For the text-containing cell, return its midpoint in [x, y] coordinate format. 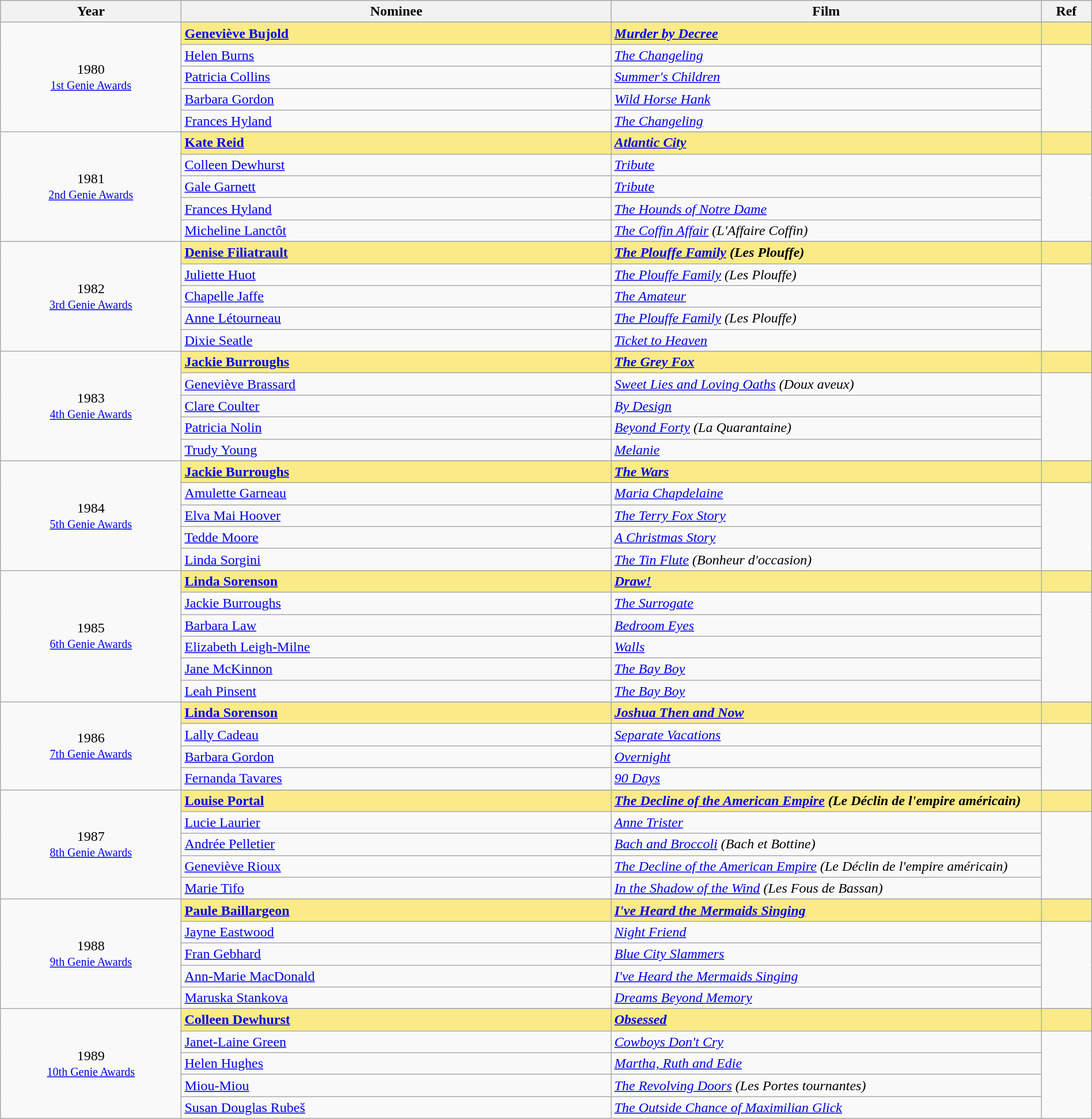
Lucie Laurier [396, 822]
Anne Létourneau [396, 318]
The Hounds of Notre Dame [826, 208]
The Grey Fox [826, 362]
Maria Chapdelaine [826, 494]
Helen Hughes [396, 1064]
Geneviève Bujold [396, 33]
Nominee [396, 12]
Jane McKinnon [396, 669]
1986 7th Genie Awards [91, 746]
Atlantic City [826, 143]
Martha, Ruth and Edie [826, 1064]
Barbara Law [396, 625]
Kate Reid [396, 143]
Leah Pinsent [396, 691]
Dreams Beyond Memory [826, 998]
The Amateur [826, 297]
A Christmas Story [826, 537]
Elva Mai Hoover [396, 515]
The Tin Flute (Bonheur d'occasion) [826, 559]
Tedde Moore [396, 537]
Wild Horse Hank [826, 99]
Paule Baillargeon [396, 910]
1985 6th Genie Awards [91, 636]
The Surrogate [826, 603]
Dixie Seatle [396, 340]
Linda Sorgini [396, 559]
Blue City Slammers [826, 954]
Patricia Collins [396, 77]
Bedroom Eyes [826, 625]
Year [91, 12]
Anne Trister [826, 822]
Chapelle Jaffe [396, 297]
Marie Tifo [396, 888]
Gale Garnett [396, 187]
Clare Coulter [396, 406]
Louise Portal [396, 801]
Cowboys Don't Cry [826, 1042]
Juliette Huot [396, 275]
By Design [826, 406]
90 Days [826, 779]
The Outside Chance of Maximilian Glick [826, 1107]
1984 5th Genie Awards [91, 515]
1988 9th Genie Awards [91, 954]
Joshua Then and Now [826, 713]
Ann-Marie MacDonald [396, 976]
Fran Gebhard [396, 954]
Separate Vacations [826, 735]
Geneviève Brassard [396, 384]
Night Friend [826, 932]
1989 10th Genie Awards [91, 1064]
Miou-Miou [396, 1086]
Janet-Laine Green [396, 1042]
1982 3rd Genie Awards [91, 296]
Walls [826, 647]
Lally Cadeau [396, 735]
Melanie [826, 450]
Andrée Pelletier [396, 844]
The Coffin Affair (L'Affaire Coffin) [826, 230]
Helen Burns [396, 55]
The Revolving Doors (Les Portes tournantes) [826, 1086]
1987 8th Genie Awards [91, 844]
Ref [1067, 12]
Fernanda Tavares [396, 779]
Elizabeth Leigh-Milne [396, 647]
Bach and Broccoli (Bach et Bottine) [826, 844]
Overnight [826, 757]
Murder by Decree [826, 33]
1980 1st Genie Awards [91, 77]
The Wars [826, 472]
Patricia Nolin [396, 428]
Susan Douglas Rubeš [396, 1107]
The Terry Fox Story [826, 515]
In the Shadow of the Wind (Les Fous de Bassan) [826, 888]
Summer's Children [826, 77]
Geneviève Rioux [396, 866]
Maruska Stankova [396, 998]
Film [826, 12]
1981 2nd Genie Awards [91, 187]
Jayne Eastwood [396, 932]
Draw! [826, 581]
Amulette Garneau [396, 494]
Beyond Forty (La Quarantaine) [826, 428]
Ticket to Heaven [826, 340]
Denise Filiatrault [396, 252]
1983 4th Genie Awards [91, 406]
Micheline Lanctôt [396, 230]
Sweet Lies and Loving Oaths (Doux aveux) [826, 384]
Obsessed [826, 1020]
Trudy Young [396, 450]
